Determine the [X, Y] coordinate at the center of the cell enclosing the given text.  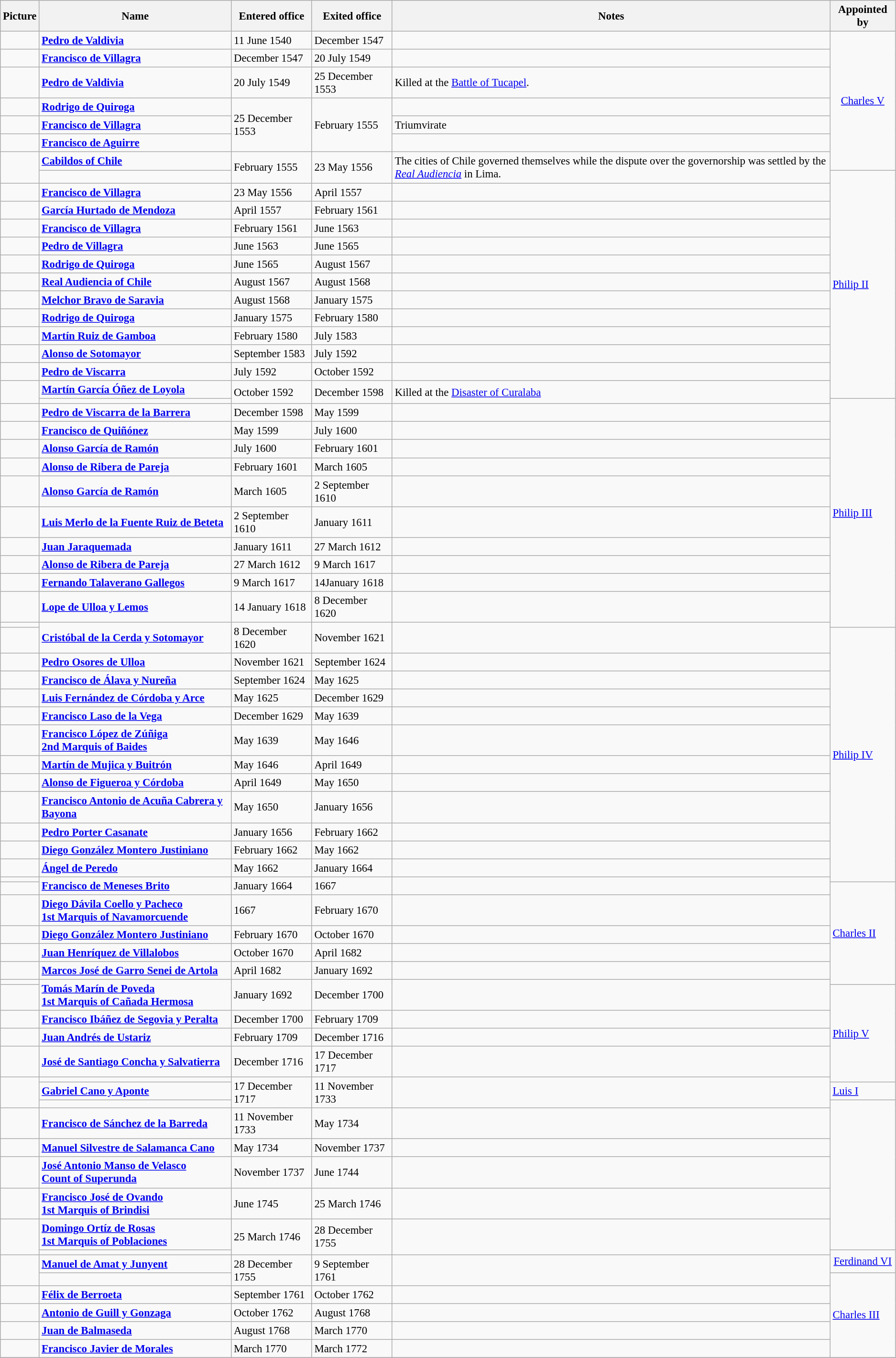
Antonio de Guill y Gonzaga [135, 1313]
Félix de Berroeta [135, 1295]
Philip III [863, 513]
Manuel Silvestre de Salamanca Cano [135, 1148]
Ferdinand VI [863, 1261]
Francisco Ibáñez de Segovia y Peralta [135, 1019]
José Antonio Manso de VelascoCount of Superunda [135, 1172]
Exited office [352, 16]
Francisco de Quiñónez [135, 431]
Martín de Mujica y Buitrón [135, 765]
Martín Ruiz de Gamboa [135, 336]
Killed at the Battle of Tucapel. [611, 83]
Francisco de Sánchez de la Barreda [135, 1124]
Luis Merlo de la Fuente Ruiz de Beteta [135, 522]
Domingo Ortíz de Rosas1st Marquis of Poblaciones [135, 1235]
Ángel de Peredo [135, 868]
Francisco de Meneses Brito [135, 886]
Pedro Porter Casanate [135, 832]
Name [135, 16]
Melchor Bravo de Saravia [135, 300]
June 1745 [272, 1203]
Francisco Laso de la Vega [135, 716]
Tomás Marín de Poveda1st Marquis of Cañada Hermosa [135, 995]
Alonso de Sotomayor [135, 354]
Alonso de Figueroa y Córdoba [135, 783]
14 January 1618 [272, 607]
March 1772 [352, 1348]
11 June 1540 [272, 41]
Charles III [863, 1315]
Martín García Óñez de Loyola [135, 390]
Luis I [863, 1091]
Luis Fernández de Córdoba y Arce [135, 698]
Appointed by [863, 16]
Manuel de Amat y Junyent [135, 1264]
Juan de Balmaseda [135, 1331]
Lope de Ulloa y Lemos [135, 607]
García Hurtado de Mendoza [135, 210]
Cristóbal de la Cerda y Sotomayor [135, 638]
Francisco de Aguirre [135, 143]
Francisco López de Zúñiga2nd Marquis of Baides [135, 740]
Notes [611, 16]
Francisco de Álava y Nureña [135, 680]
Pedro Osores de Ulloa [135, 662]
Francisco Javier de Morales [135, 1348]
Cabildos of Chile [135, 161]
José de Santiago Concha y Salvatierra [135, 1062]
9 September 1761 [352, 1270]
July 1583 [352, 336]
Entered office [272, 16]
Juan Andrés de Ustariz [135, 1038]
Charles II [863, 933]
Philip IV [863, 755]
Marcos José de Garro Senei de Artola [135, 971]
Philip II [863, 285]
June 1744 [352, 1172]
Fernando Talaverano Gallegos [135, 582]
Charles V [863, 101]
September 1583 [272, 354]
Francisco José de Ovando1st Marquis of Brindisi [135, 1203]
The cities of Chile governed themselves while the dispute over the governorship was settled by the Real Audiencia in Lima. [611, 167]
Real Audiencia of Chile [135, 282]
Pedro de Viscarra [135, 372]
Pedro de Viscarra de la Barrera [135, 413]
Juan Henríquez de Villalobos [135, 953]
Picture [20, 16]
Killed at the Disaster of Curalaba [611, 392]
September 1761 [272, 1295]
14January 1618 [352, 582]
Gabriel Cano y Aponte [135, 1091]
Pedro de Villagra [135, 246]
Juan Jaraquemada [135, 547]
Francisco Antonio de Acuña Cabrera y Bayona [135, 807]
Philip V [863, 1033]
Diego Dávila Coello y Pacheco1st Marquis of Navamorcuende [135, 910]
Triumvirate [611, 125]
